Scan for the cell matching the given text and deliver its [X, Y] coordinate at center. 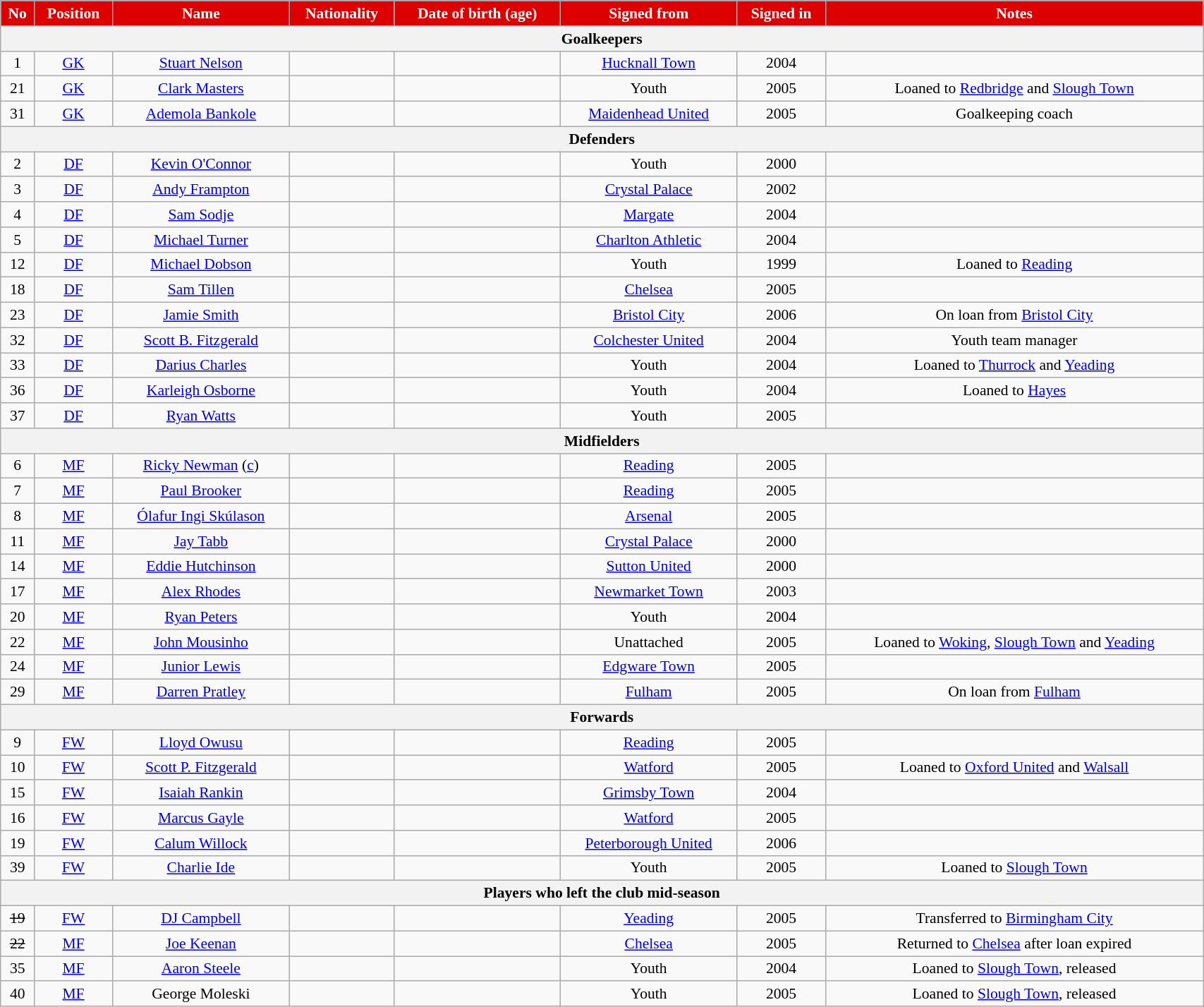
32 [18, 340]
Margate [649, 215]
37 [18, 416]
Sam Sodje [200, 215]
Aaron Steele [200, 969]
Defenders [602, 139]
On loan from Bristol City [1014, 315]
Lloyd Owusu [200, 742]
Fulham [649, 692]
3 [18, 190]
Loaned to Hayes [1014, 391]
Jay Tabb [200, 541]
Ricky Newman (c) [200, 466]
No [18, 13]
Name [200, 13]
Newmarket Town [649, 592]
Peterborough United [649, 843]
15 [18, 793]
Kevin O'Connor [200, 164]
20 [18, 617]
Players who left the club mid-season [602, 893]
Transferred to Birmingham City [1014, 919]
Michael Dobson [200, 265]
Isaiah Rankin [200, 793]
Loaned to Slough Town [1014, 868]
Grimsby Town [649, 793]
7 [18, 491]
40 [18, 994]
Sam Tillen [200, 290]
Hucknall Town [649, 64]
Goalkeeping coach [1014, 114]
Loaned to Oxford United and Walsall [1014, 768]
Ryan Watts [200, 416]
2 [18, 164]
Stuart Nelson [200, 64]
Paul Brooker [200, 491]
On loan from Fulham [1014, 692]
Scott P. Fitzgerald [200, 768]
18 [18, 290]
Loaned to Thurrock and Yeading [1014, 366]
11 [18, 541]
24 [18, 667]
6 [18, 466]
16 [18, 818]
23 [18, 315]
Eddie Hutchinson [200, 567]
Bristol City [649, 315]
5 [18, 240]
John Mousinho [200, 642]
Karleigh Osborne [200, 391]
10 [18, 768]
Signed from [649, 13]
Clark Masters [200, 89]
Arsenal [649, 517]
Yeading [649, 919]
Darren Pratley [200, 692]
Alex Rhodes [200, 592]
Notes [1014, 13]
4 [18, 215]
Youth team manager [1014, 340]
1 [18, 64]
Loaned to Woking, Slough Town and Yeading [1014, 642]
21 [18, 89]
17 [18, 592]
Scott B. Fitzgerald [200, 340]
Sutton United [649, 567]
Jamie Smith [200, 315]
1999 [782, 265]
Charlie Ide [200, 868]
Andy Frampton [200, 190]
8 [18, 517]
35 [18, 969]
Darius Charles [200, 366]
Signed in [782, 13]
33 [18, 366]
Ademola Bankole [200, 114]
Ólafur Ingi Skúlason [200, 517]
Date of birth (age) [478, 13]
Marcus Gayle [200, 818]
9 [18, 742]
Ryan Peters [200, 617]
29 [18, 692]
14 [18, 567]
Colchester United [649, 340]
Maidenhead United [649, 114]
36 [18, 391]
Midfielders [602, 441]
Loaned to Redbridge and Slough Town [1014, 89]
Nationality [341, 13]
12 [18, 265]
Returned to Chelsea after loan expired [1014, 943]
Junior Lewis [200, 667]
Michael Turner [200, 240]
Edgware Town [649, 667]
George Moleski [200, 994]
Joe Keenan [200, 943]
Goalkeepers [602, 39]
Unattached [649, 642]
Forwards [602, 718]
Calum Willock [200, 843]
DJ Campbell [200, 919]
Loaned to Reading [1014, 265]
Charlton Athletic [649, 240]
Position [73, 13]
2002 [782, 190]
39 [18, 868]
2003 [782, 592]
31 [18, 114]
